Identify which cell holds the provided text, then report its [X, Y] central coordinate. 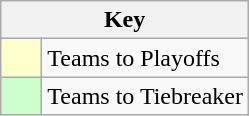
Teams to Tiebreaker [146, 96]
Teams to Playoffs [146, 58]
Key [125, 20]
